Determine the (x, y) coordinate at the center of the cell enclosing the given text.  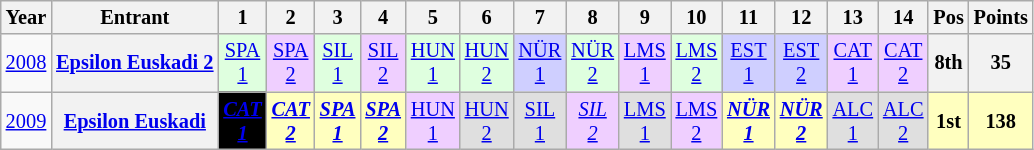
1 (242, 17)
4 (383, 17)
Epsilon Euskadi (134, 121)
10 (697, 17)
8 (592, 17)
EST1 (748, 63)
11 (748, 17)
ALC2 (903, 121)
2009 (26, 121)
Epsilon Euskadi 2 (134, 63)
Pos (948, 17)
14 (903, 17)
3 (338, 17)
2 (291, 17)
9 (645, 17)
7 (540, 17)
12 (802, 17)
6 (487, 17)
2008 (26, 63)
Entrant (134, 17)
13 (853, 17)
EST2 (802, 63)
Year (26, 17)
Points (1001, 17)
5 (433, 17)
35 (1001, 63)
1st (948, 121)
ALC1 (853, 121)
138 (1001, 121)
8th (948, 63)
